Scan for the cell matching the given text and deliver its (X, Y) coordinate at center. 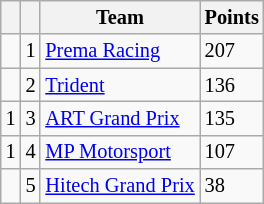
Hitech Grand Prix (120, 186)
4 (31, 152)
Prema Racing (120, 51)
207 (232, 51)
Team (120, 17)
5 (31, 186)
MP Motorsport (120, 152)
Points (232, 17)
135 (232, 118)
38 (232, 186)
136 (232, 85)
2 (31, 85)
Trident (120, 85)
107 (232, 152)
3 (31, 118)
ART Grand Prix (120, 118)
